Scan for the cell matching the given text and deliver its (X, Y) coordinate at center. 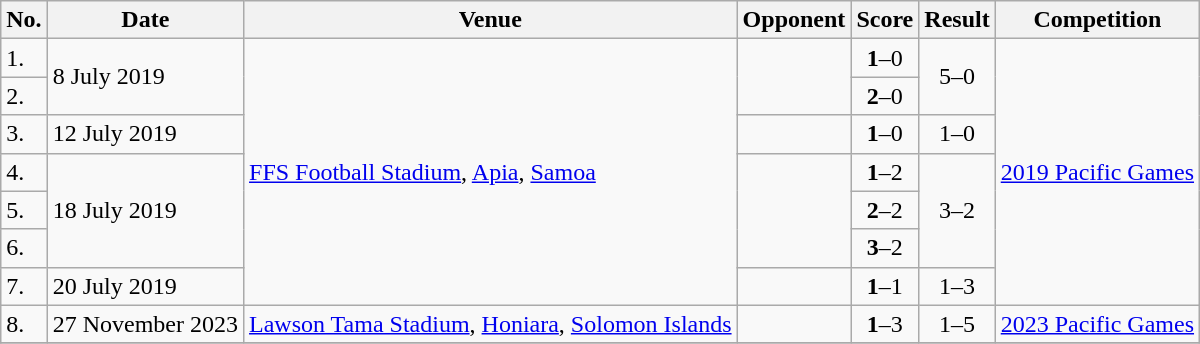
5–0 (957, 77)
5. (24, 210)
27 November 2023 (145, 324)
Date (145, 20)
2–2 (885, 210)
12 July 2019 (145, 134)
2–0 (885, 96)
1–2 (885, 172)
Lawson Tama Stadium, Honiara, Solomon Islands (491, 324)
3. (24, 134)
1–1 (885, 286)
18 July 2019 (145, 210)
FFS Football Stadium, Apia, Samoa (491, 172)
Opponent (794, 20)
8 July 2019 (145, 77)
Score (885, 20)
1. (24, 58)
Competition (1097, 20)
2. (24, 96)
6. (24, 248)
No. (24, 20)
Venue (491, 20)
2019 Pacific Games (1097, 172)
7. (24, 286)
4. (24, 172)
2023 Pacific Games (1097, 324)
20 July 2019 (145, 286)
1–5 (957, 324)
8. (24, 324)
Result (957, 20)
